Provide the (x, y) coordinate of the cell's center where the given text is located.  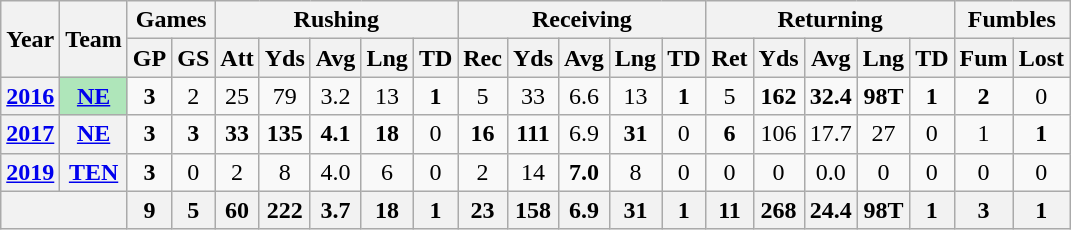
Att (237, 58)
32.4 (830, 96)
2019 (30, 172)
25 (237, 96)
268 (778, 210)
162 (778, 96)
222 (284, 210)
6.6 (584, 96)
79 (284, 96)
14 (532, 172)
60 (237, 210)
GP (149, 58)
Fumbles (1012, 20)
4.0 (336, 172)
3.2 (336, 96)
Games (170, 20)
3.7 (336, 210)
Team (94, 39)
111 (532, 134)
24.4 (830, 210)
2016 (30, 96)
23 (483, 210)
11 (730, 210)
0.0 (830, 172)
Lost (1041, 58)
TEN (94, 172)
Rushing (336, 20)
Fum (984, 58)
17.7 (830, 134)
7.0 (584, 172)
Ret (730, 58)
Year (30, 39)
16 (483, 134)
GS (194, 58)
135 (284, 134)
27 (883, 134)
Rec (483, 58)
106 (778, 134)
158 (532, 210)
9 (149, 210)
Returning (830, 20)
4.1 (336, 134)
2017 (30, 134)
Receiving (582, 20)
